Return (X, Y) of the center of cell containing provided text 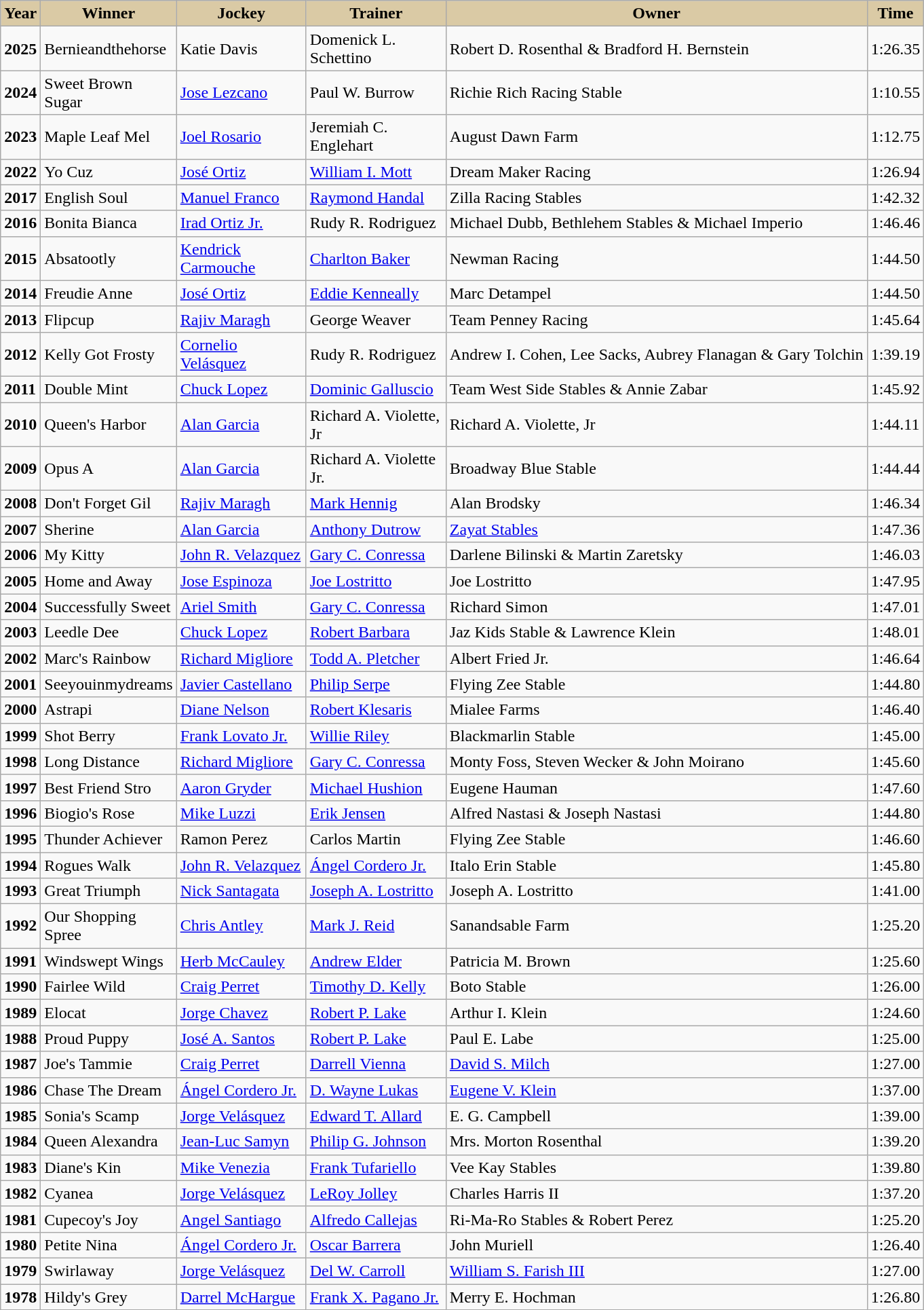
Freudie Anne (109, 293)
Owner (657, 14)
1997 (20, 787)
Erik Jensen (376, 813)
Timothy D. Kelly (376, 987)
1:47.36 (896, 529)
Successfully Sweet (109, 607)
LeRoy Jolley (376, 1193)
1988 (20, 1038)
Don't Forget Gil (109, 504)
Our Shopping Spree (109, 926)
1:44.44 (896, 468)
Sanandsable Farm (657, 926)
Herb McCauley (242, 961)
1985 (20, 1116)
Richard Simon (657, 607)
1:39.19 (896, 354)
Michael Hushion (376, 787)
Marc Detampel (657, 293)
Todd A. Pletcher (376, 658)
Frank X. Pagano Jr. (376, 1297)
1:45.92 (896, 389)
Frank Lovato Jr. (242, 736)
Opus A (109, 468)
Del W. Carroll (376, 1271)
1992 (20, 926)
1982 (20, 1193)
Manuel Franco (242, 198)
Patricia M. Brown (657, 961)
Rogues Walk (109, 865)
Diane Nelson (242, 710)
Marc's Rainbow (109, 658)
1:44.11 (896, 424)
Sonia's Scamp (109, 1116)
1:26.00 (896, 987)
1991 (20, 961)
1993 (20, 891)
Charles Harris II (657, 1193)
Long Distance (109, 762)
Andrew I. Cohen, Lee Sacks, Aubrey Flanagan & Gary Tolchin (657, 354)
1994 (20, 865)
Broadway Blue Stable (657, 468)
José A. Santos (242, 1038)
2003 (20, 633)
1:47.01 (896, 607)
Jean-Luc Samyn (242, 1142)
Boto Stable (657, 987)
George Weaver (376, 319)
Mark J. Reid (376, 926)
Year (20, 14)
Leedle Dee (109, 633)
Richie Rich Racing Stable (657, 92)
Proud Puppy (109, 1038)
Swirlaway (109, 1271)
Queen Alexandra (109, 1142)
Eddie Kenneally (376, 293)
Dream Maker Racing (657, 172)
Ramon Perez (242, 839)
1:48.01 (896, 633)
Frank Tufariello (376, 1167)
Anthony Dutrow (376, 529)
Eugene Hauman (657, 787)
2017 (20, 198)
Alan Brodsky (657, 504)
Best Friend Stro (109, 787)
Team Penney Racing (657, 319)
Edward T. Allard (376, 1116)
1:10.55 (896, 92)
Bonita Bianca (109, 223)
1:37.00 (896, 1090)
Aaron Gryder (242, 787)
2005 (20, 581)
1986 (20, 1090)
Italo Erin Stable (657, 865)
2010 (20, 424)
Darrel McHargue (242, 1297)
1:25.60 (896, 961)
Philip Serpe (376, 684)
Domenick L. Schettino (376, 49)
Jockey (242, 14)
Chase The Dream (109, 1090)
Queen's Harbor (109, 424)
1:46.64 (896, 658)
Astrapi (109, 710)
Time (896, 14)
Paul W. Burrow (376, 92)
Cornelio Velásquez (242, 354)
2012 (20, 354)
Mrs. Morton Rosenthal (657, 1142)
Chris Antley (242, 926)
Willie Riley (376, 736)
Katie Davis (242, 49)
2015 (20, 258)
Michael Dubb, Bethlehem Stables & Michael Imperio (657, 223)
1:39.80 (896, 1167)
2007 (20, 529)
1989 (20, 1013)
Merry E. Hochman (657, 1297)
Kendrick Carmouche (242, 258)
1:26.35 (896, 49)
1:41.00 (896, 891)
Andrew Elder (376, 961)
Darrell Vienna (376, 1064)
1:45.60 (896, 762)
Sweet Brown Sugar (109, 92)
1981 (20, 1219)
Darlene Bilinski & Martin Zaretsky (657, 555)
2008 (20, 504)
Charlton Baker (376, 258)
D. Wayne Lukas (376, 1090)
Petite Nina (109, 1245)
William I. Mott (376, 172)
Robert D. Rosenthal & Bradford H. Bernstein (657, 49)
Eugene V. Klein (657, 1090)
1996 (20, 813)
Biogio's Rose (109, 813)
Robert Barbara (376, 633)
1:12.75 (896, 137)
Winner (109, 14)
2013 (20, 319)
Jorge Chavez (242, 1013)
Cyanea (109, 1193)
Shot Berry (109, 736)
Great Triumph (109, 891)
My Kitty (109, 555)
Jaz Kids Stable & Lawrence Klein (657, 633)
Diane's Kin (109, 1167)
1:37.20 (896, 1193)
Oscar Barrera (376, 1245)
Jose Espinoza (242, 581)
Thunder Achiever (109, 839)
Hildy's Grey (109, 1297)
Jose Lezcano (242, 92)
1:24.60 (896, 1013)
E. G. Campbell (657, 1116)
Maple Leaf Mel (109, 137)
Mialee Farms (657, 710)
1:46.34 (896, 504)
Ariel Smith (242, 607)
1998 (20, 762)
2000 (20, 710)
1979 (20, 1271)
Dominic Galluscio (376, 389)
1980 (20, 1245)
Angel Santiago (242, 1219)
August Dawn Farm (657, 137)
Raymond Handal (376, 198)
John Muriell (657, 1245)
1:26.80 (896, 1297)
Philip G. Johnson (376, 1142)
1983 (20, 1167)
Paul E. Labe (657, 1038)
1984 (20, 1142)
Carlos Martin (376, 839)
Absatootly (109, 258)
Albert Fried Jr. (657, 658)
2023 (20, 137)
Elocat (109, 1013)
2009 (20, 468)
Jeremiah C. Englehart (376, 137)
Cupecoy's Joy (109, 1219)
2022 (20, 172)
Joel Rosario (242, 137)
William S. Farish III (657, 1271)
Irad Ortiz Jr. (242, 223)
1:39.00 (896, 1116)
English Soul (109, 198)
Robert Klesaris (376, 710)
2025 (20, 49)
1:45.64 (896, 319)
Flipcup (109, 319)
Mark Hennig (376, 504)
Seeyouinmydreams (109, 684)
2002 (20, 658)
1987 (20, 1064)
1:26.94 (896, 172)
Mike Luzzi (242, 813)
1:46.60 (896, 839)
1:47.95 (896, 581)
2016 (20, 223)
1990 (20, 987)
2004 (20, 607)
2011 (20, 389)
Vee Kay Stables (657, 1167)
1:42.32 (896, 198)
Blackmarlin Stable (657, 736)
Mike Venezia (242, 1167)
2014 (20, 293)
1:46.03 (896, 555)
1978 (20, 1297)
Trainer (376, 14)
Yo Cuz (109, 172)
Alfred Nastasi & Joseph Nastasi (657, 813)
1:25.00 (896, 1038)
Double Mint (109, 389)
Nick Santagata (242, 891)
2024 (20, 92)
1:47.60 (896, 787)
Javier Castellano (242, 684)
Richard A. Violette Jr. (376, 468)
1:45.80 (896, 865)
Alfredo Callejas (376, 1219)
2001 (20, 684)
Team West Side Stables & Annie Zabar (657, 389)
Sherine (109, 529)
1:39.20 (896, 1142)
2006 (20, 555)
Zilla Racing Stables (657, 198)
1:46.46 (896, 223)
David S. Milch (657, 1064)
1995 (20, 839)
Zayat Stables (657, 529)
1999 (20, 736)
Home and Away (109, 581)
Newman Racing (657, 258)
Kelly Got Frosty (109, 354)
Fairlee Wild (109, 987)
Ri-Ma-Ro Stables & Robert Perez (657, 1219)
Bernieandthehorse (109, 49)
1:45.00 (896, 736)
Arthur I. Klein (657, 1013)
Windswept Wings (109, 961)
1:26.40 (896, 1245)
Monty Foss, Steven Wecker & John Moirano (657, 762)
Joe's Tammie (109, 1064)
1:46.40 (896, 710)
